Pinpoint the cell where the given text exists, returning its [X, Y] midpoint coordinate. 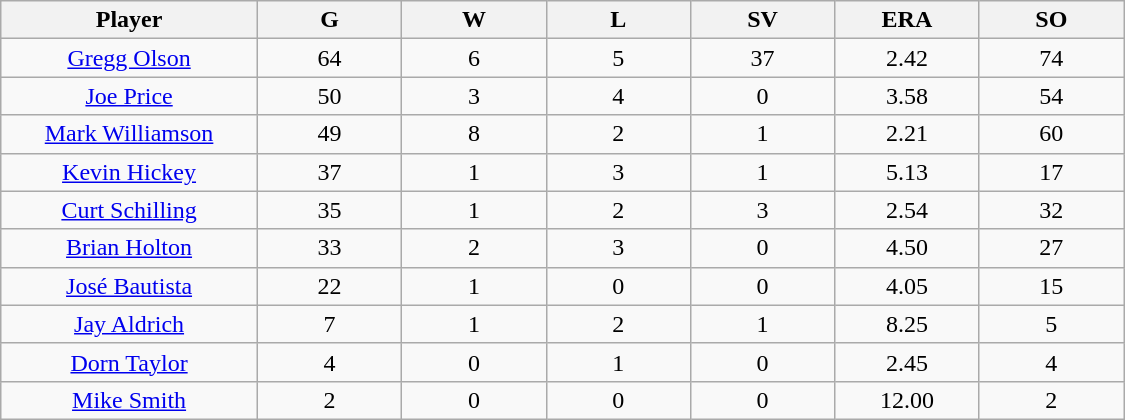
5.13 [907, 172]
64 [329, 58]
Joe Price [130, 96]
G [329, 20]
35 [329, 210]
L [618, 20]
Curt Schilling [130, 210]
Player [130, 20]
Mark Williamson [130, 134]
22 [329, 286]
15 [1051, 286]
W [474, 20]
7 [329, 324]
2.45 [907, 362]
Jay Aldrich [130, 324]
ERA [907, 20]
Brian Holton [130, 248]
27 [1051, 248]
54 [1051, 96]
SV [762, 20]
2.54 [907, 210]
74 [1051, 58]
Kevin Hickey [130, 172]
60 [1051, 134]
José Bautista [130, 286]
8 [474, 134]
4.05 [907, 286]
SO [1051, 20]
32 [1051, 210]
2.21 [907, 134]
8.25 [907, 324]
33 [329, 248]
4.50 [907, 248]
2.42 [907, 58]
6 [474, 58]
12.00 [907, 400]
50 [329, 96]
3.58 [907, 96]
49 [329, 134]
17 [1051, 172]
Mike Smith [130, 400]
Dorn Taylor [130, 362]
Gregg Olson [130, 58]
